Identify which cell holds the provided text, then report its [x, y] central coordinate. 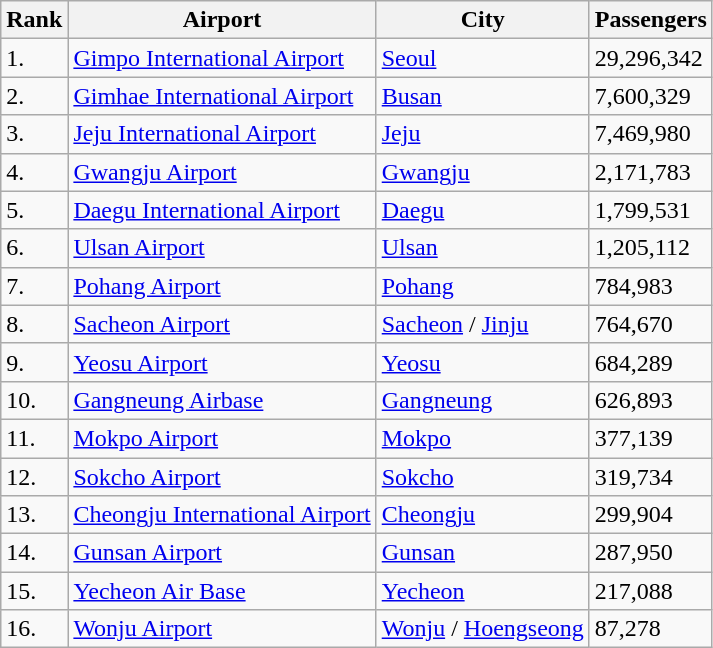
Rank [34, 20]
Jeju [482, 134]
Jeju International Airport [222, 134]
Cheongju International Airport [222, 515]
Gwangju [482, 172]
2. [34, 96]
Ulsan [482, 248]
1,205,112 [650, 248]
7. [34, 286]
764,670 [650, 324]
Ulsan Airport [222, 248]
14. [34, 553]
684,289 [650, 362]
Sacheon / Jinju [482, 324]
Pohang [482, 286]
1,799,531 [650, 210]
Gangneung Airbase [222, 400]
Mokpo Airport [222, 438]
Busan [482, 96]
87,278 [650, 629]
7,600,329 [650, 96]
Daegu [482, 210]
Yecheon [482, 591]
287,950 [650, 553]
Gunsan [482, 553]
784,983 [650, 286]
9. [34, 362]
13. [34, 515]
Sokcho [482, 477]
299,904 [650, 515]
Yeosu Airport [222, 362]
Wonju Airport [222, 629]
1. [34, 58]
11. [34, 438]
Gwangju Airport [222, 172]
3. [34, 134]
Gangneung [482, 400]
Passengers [650, 20]
6. [34, 248]
Wonju / Hoengseong [482, 629]
Gimhae International Airport [222, 96]
377,139 [650, 438]
Cheongju [482, 515]
7,469,980 [650, 134]
Yeosu [482, 362]
319,734 [650, 477]
Airport [222, 20]
Pohang Airport [222, 286]
5. [34, 210]
15. [34, 591]
626,893 [650, 400]
2,171,783 [650, 172]
16. [34, 629]
217,088 [650, 591]
8. [34, 324]
29,296,342 [650, 58]
Sacheon Airport [222, 324]
Gunsan Airport [222, 553]
City [482, 20]
4. [34, 172]
Sokcho Airport [222, 477]
Daegu International Airport [222, 210]
Seoul [482, 58]
10. [34, 400]
Yecheon Air Base [222, 591]
Gimpo International Airport [222, 58]
Mokpo [482, 438]
12. [34, 477]
